Locate the cell with the specified text and output its (X, Y) center coordinate. 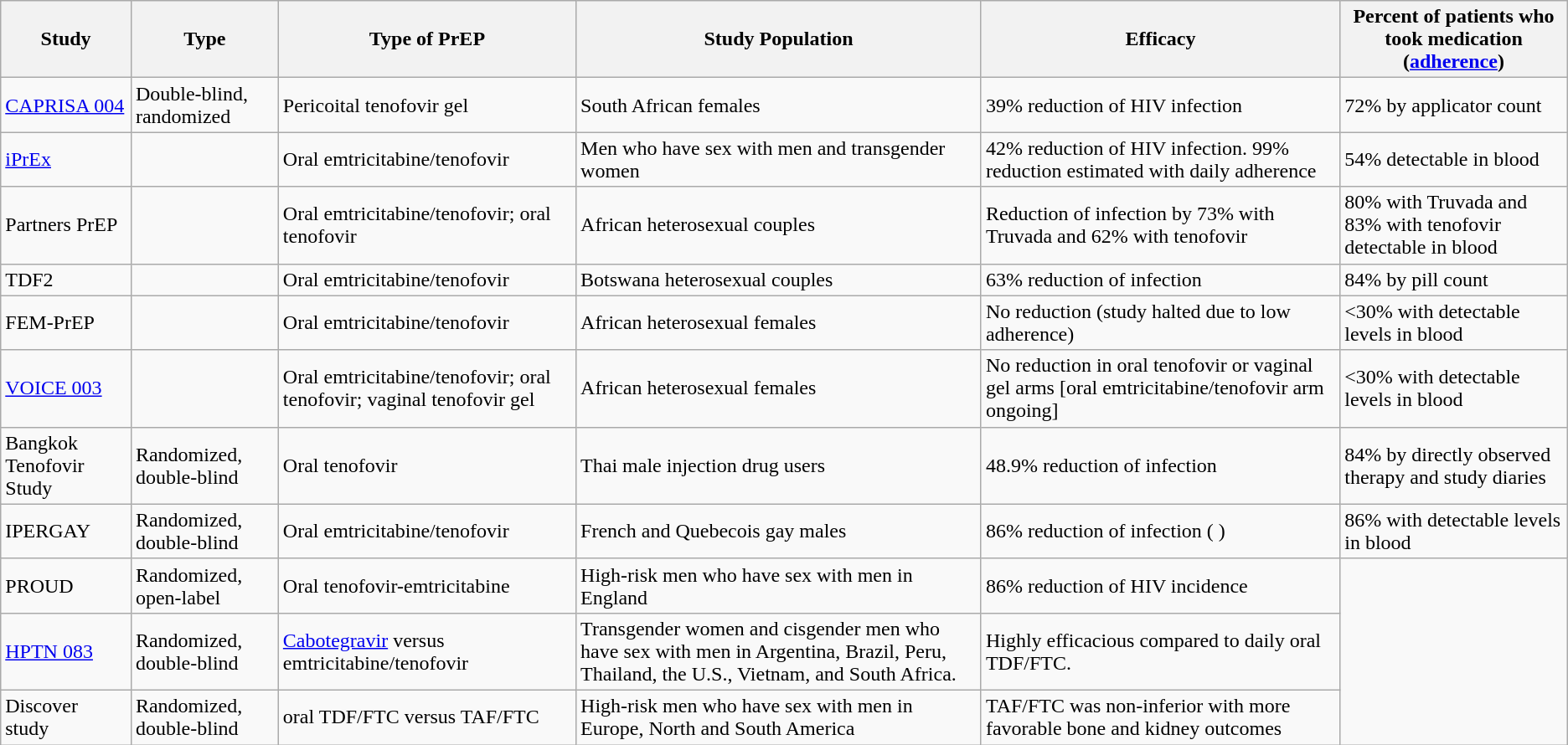
No reduction in oral tenofovir or vaginal gel arms [oral emtricitabine/tenofovir arm ongoing] (1160, 388)
High-risk men who have sex with men in England (779, 586)
Oral tenofovir-emtricitabine (427, 586)
39% reduction of HIV infection (1160, 105)
Percent of patients who took medication (adherence) (1454, 39)
Cabotegravir versus emtricitabine/tenofovir (427, 651)
FEM-PrEP (66, 323)
oral TDF/FTC versus TAF/FTC (427, 717)
Efficacy (1160, 39)
86% reduction of infection ( ) (1160, 531)
86% with detectable levels in blood (1454, 531)
86% reduction of HIV incidence (1160, 586)
80% with Truvada and 83% with tenofovir detectable in blood (1454, 225)
Highly efficacious compared to daily oral TDF/FTC. (1160, 651)
PROUD (66, 586)
TDF2 (66, 280)
Discover study (66, 717)
South African females (779, 105)
High-risk men who have sex with men in Europe, North and South America (779, 717)
84% by pill count (1454, 280)
Men who have sex with men and transgender women (779, 159)
Thai male injection drug users (779, 465)
HPTN 083 (66, 651)
African heterosexual couples (779, 225)
Transgender women and cisgender men who have sex with men in Argentina, Brazil, Peru, Thailand, the U.S., Vietnam, and South Africa. (779, 651)
63% reduction of infection (1160, 280)
42% reduction of HIV infection. 99% reduction estimated with daily adherence (1160, 159)
Oral tenofovir (427, 465)
iPrEx (66, 159)
84% by directly observed therapy and study diaries (1454, 465)
Randomized, open-label (204, 586)
IPERGAY (66, 531)
Bangkok Tenofovir Study (66, 465)
No reduction (study halted due to low adherence) (1160, 323)
Partners PrEP (66, 225)
Oral emtricitabine/tenofovir; oral tenofovir (427, 225)
Reduction of infection by 73% with Truvada and 62% with tenofovir (1160, 225)
Type (204, 39)
Pericoital tenofovir gel (427, 105)
Type of PrEP (427, 39)
72% by applicator count (1454, 105)
54% detectable in blood (1454, 159)
Study Population (779, 39)
Botswana heterosexual couples (779, 280)
Study (66, 39)
CAPRISA 004 (66, 105)
Oral emtricitabine/tenofovir; oral tenofovir; vaginal tenofovir gel (427, 388)
French and Quebecois gay males (779, 531)
TAF/FTC was non-inferior with more favorable bone and kidney outcomes (1160, 717)
VOICE 003 (66, 388)
Double-blind, randomized (204, 105)
48.9% reduction of infection (1160, 465)
